Search for the cell housing the specified text and yield its (X, Y) center coordinate. 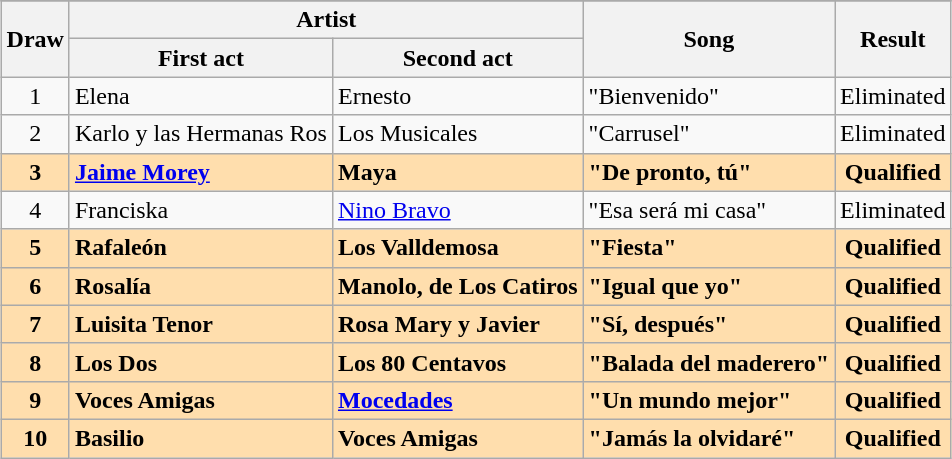
"Igual que yo" (708, 286)
Karlo y las Hermanas Ros (200, 134)
"De pronto, tú" (708, 172)
6 (35, 286)
"Jamás la olvidaré" (708, 438)
Draw (35, 39)
5 (35, 248)
"Sí, después" (708, 324)
Mocedades (458, 400)
Ernesto (458, 96)
"Fiesta" (708, 248)
1 (35, 96)
Rafaleón (200, 248)
Rosa Mary y Javier (458, 324)
Franciska (200, 210)
7 (35, 324)
3 (35, 172)
Basilio (200, 438)
Los Dos (200, 362)
"Esa será mi casa" (708, 210)
"Un mundo mejor" (708, 400)
Jaime Morey (200, 172)
Artist (326, 20)
8 (35, 362)
Result (893, 39)
Nino Bravo (458, 210)
"Carrusel" (708, 134)
9 (35, 400)
Elena (200, 96)
"Bienvenido" (708, 96)
Second act (458, 58)
4 (35, 210)
Song (708, 39)
Luisita Tenor (200, 324)
Los Musicales (458, 134)
First act (200, 58)
Los 80 Centavos (458, 362)
Manolo, de Los Catiros (458, 286)
10 (35, 438)
Los Valldemosa (458, 248)
Rosalía (200, 286)
2 (35, 134)
"Balada del maderero" (708, 362)
Maya (458, 172)
